Search for the cell housing the specified text and yield its (x, y) center coordinate. 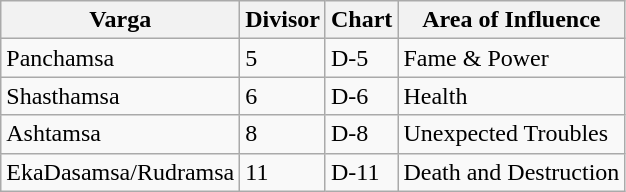
5 (283, 58)
Ashtamsa (120, 134)
Fame & Power (512, 58)
D-6 (361, 96)
Shasthamsa (120, 96)
11 (283, 172)
8 (283, 134)
Area of Influence (512, 20)
Death and Destruction (512, 172)
Varga (120, 20)
Divisor (283, 20)
Chart (361, 20)
EkaDasamsa/Rudramsa (120, 172)
Health (512, 96)
6 (283, 96)
D-5 (361, 58)
Panchamsa (120, 58)
Unexpected Troubles (512, 134)
D-8 (361, 134)
D-11 (361, 172)
